Locate the cell with the specified text and output its [X, Y] center coordinate. 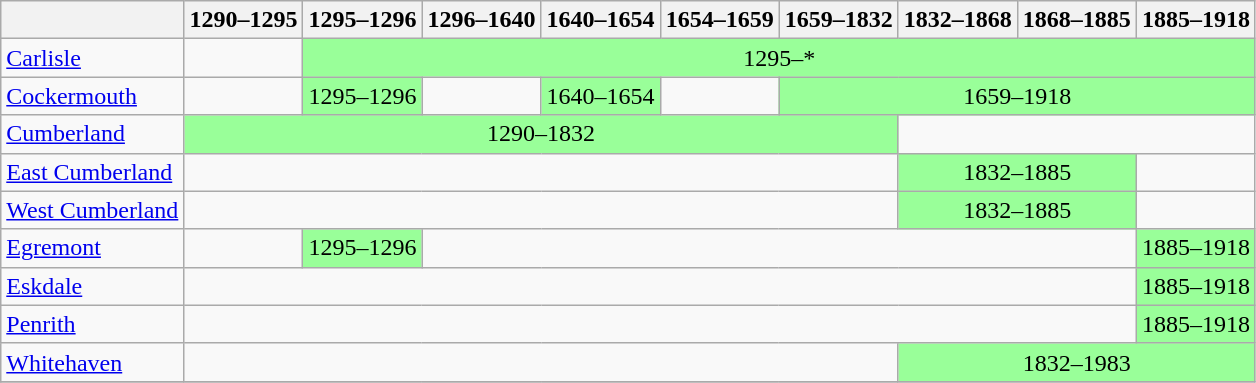
1659–1918 [1017, 96]
Carlisle [92, 58]
1296–1640 [482, 20]
West Cumberland [92, 210]
Whitehaven [92, 362]
1290–1832 [541, 134]
Egremont [92, 248]
Penrith [92, 324]
1832–1983 [1076, 362]
1659–1832 [838, 20]
1832–1868 [958, 20]
Cockermouth [92, 96]
1295–* [779, 58]
Cumberland [92, 134]
East Cumberland [92, 172]
1654–1659 [720, 20]
1868–1885 [1076, 20]
1290–1295 [244, 20]
Eskdale [92, 286]
